Identify which cell holds the provided text, then report its (X, Y) central coordinate. 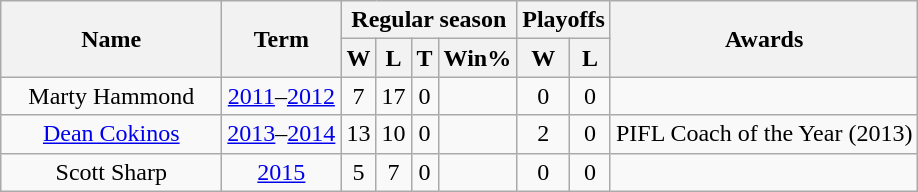
Playoffs (564, 20)
2011–2012 (282, 96)
Scott Sharp (112, 172)
17 (394, 96)
Regular season (429, 20)
Name (112, 39)
2013–2014 (282, 134)
PIFL Coach of the Year (2013) (764, 134)
T (424, 58)
Awards (764, 39)
5 (358, 172)
13 (358, 134)
10 (394, 134)
2015 (282, 172)
Term (282, 39)
Dean Cokinos (112, 134)
Marty Hammond (112, 96)
2 (544, 134)
Win% (478, 58)
